Provide the (x, y) coordinate of the cell's center where the given text is located.  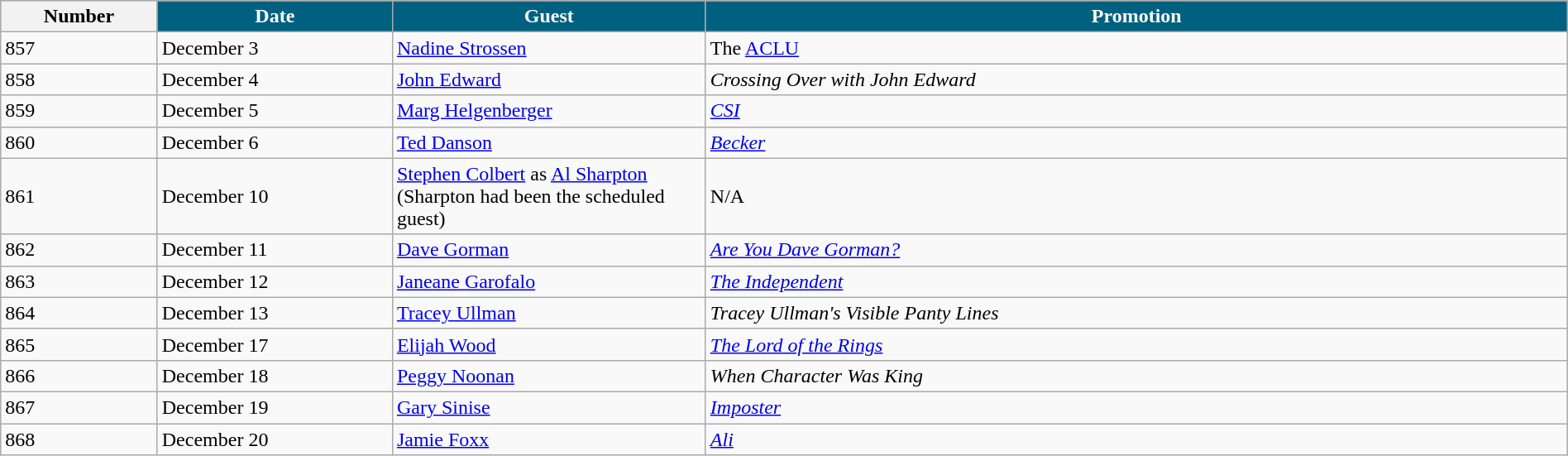
N/A (1136, 196)
Elijah Wood (549, 344)
Stephen Colbert as Al Sharpton (Sharpton had been the scheduled guest) (549, 196)
December 6 (275, 142)
Are You Dave Gorman? (1136, 250)
Janeane Garofalo (549, 281)
Tracey Ullman (549, 313)
Tracey Ullman's Visible Panty Lines (1136, 313)
Ted Danson (549, 142)
857 (79, 48)
December 18 (275, 376)
Becker (1136, 142)
December 13 (275, 313)
December 10 (275, 196)
The Independent (1136, 281)
858 (79, 79)
CSI (1136, 111)
Guest (549, 17)
865 (79, 344)
Gary Sinise (549, 407)
Crossing Over with John Edward (1136, 79)
The Lord of the Rings (1136, 344)
Marg Helgenberger (549, 111)
Promotion (1136, 17)
860 (79, 142)
861 (79, 196)
Number (79, 17)
December 20 (275, 439)
December 4 (275, 79)
John Edward (549, 79)
December 19 (275, 407)
December 17 (275, 344)
866 (79, 376)
Ali (1136, 439)
The ACLU (1136, 48)
862 (79, 250)
December 11 (275, 250)
868 (79, 439)
Jamie Foxx (549, 439)
December 12 (275, 281)
Dave Gorman (549, 250)
Nadine Strossen (549, 48)
When Character Was King (1136, 376)
Imposter (1136, 407)
859 (79, 111)
December 5 (275, 111)
863 (79, 281)
December 3 (275, 48)
Peggy Noonan (549, 376)
867 (79, 407)
Date (275, 17)
864 (79, 313)
